Extract the [X, Y] coordinate from the center of the cell holding the provided text.  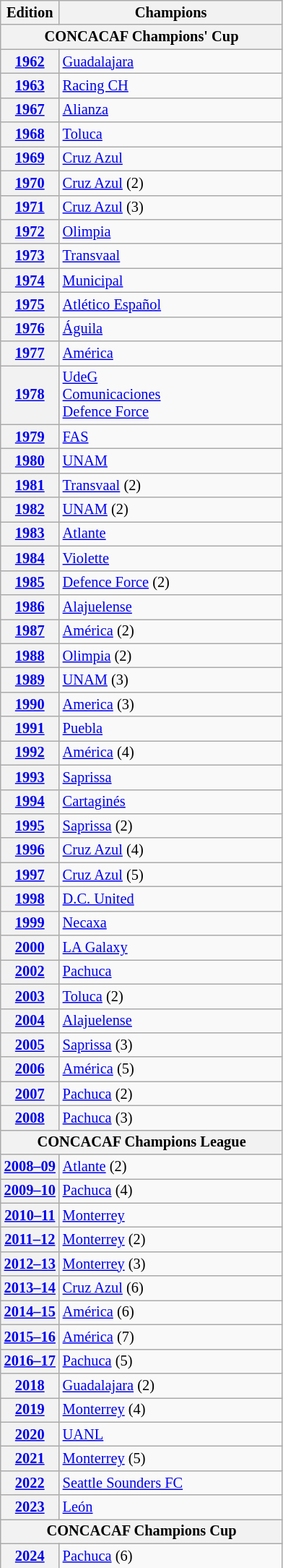
Pachuca (6) [171, 1556]
Transvaal (2) [171, 485]
1971 [30, 207]
1991 [30, 729]
1981 [30, 485]
América (5) [171, 1069]
América [171, 354]
León [171, 1507]
1993 [30, 777]
America (3) [171, 704]
Transvaal [171, 256]
1997 [30, 875]
Guadalajara [171, 61]
1963 [30, 85]
2014–15 [30, 1312]
Guadalajara (2) [171, 1385]
2019 [30, 1410]
Águila [171, 329]
1995 [30, 826]
1976 [30, 329]
América (2) [171, 631]
Toluca [171, 134]
1987 [30, 631]
2006 [30, 1069]
2008–09 [30, 1167]
Monterrey (4) [171, 1410]
Saprissa (3) [171, 1045]
2015–16 [30, 1337]
Racing CH [171, 85]
CONCACAF Champions' Cup [141, 37]
Puebla [171, 729]
Pachuca (3) [171, 1118]
Cartaginés [171, 802]
América (7) [171, 1337]
1968 [30, 134]
América (6) [171, 1312]
1973 [30, 256]
2009–10 [30, 1191]
Cruz Azul (3) [171, 207]
2012–13 [30, 1264]
1967 [30, 110]
Pachuca [171, 972]
1998 [30, 899]
Monterrey (5) [171, 1458]
1972 [30, 231]
Atlético Español [171, 304]
1978 [30, 395]
1974 [30, 280]
2010–11 [30, 1215]
Olimpia (2) [171, 656]
1982 [30, 510]
2004 [30, 1021]
Cruz Azul (4) [171, 850]
Cruz Azul (2) [171, 183]
1977 [30, 354]
Pachuca (4) [171, 1191]
1983 [30, 534]
1975 [30, 304]
1980 [30, 460]
Saprissa [171, 777]
Saprissa (2) [171, 826]
1990 [30, 704]
Defence Force (2) [171, 583]
Pachuca (2) [171, 1094]
LA Galaxy [171, 948]
Monterrey [171, 1215]
1992 [30, 753]
2003 [30, 996]
2013–14 [30, 1288]
1988 [30, 656]
América (4) [171, 753]
2020 [30, 1434]
Violette [171, 558]
2002 [30, 972]
UNAM (2) [171, 510]
1962 [30, 61]
Cruz Azul (5) [171, 875]
CONCACAF Champions Cup [141, 1531]
Necaxa [171, 923]
2018 [30, 1385]
Edition [30, 12]
UANL [171, 1434]
2021 [30, 1458]
1970 [30, 183]
UNAM [171, 460]
Monterrey (2) [171, 1240]
CONCACAF Champions League [141, 1142]
Pachuca (5) [171, 1361]
1969 [30, 158]
2000 [30, 948]
UNAM (3) [171, 680]
2011–12 [30, 1240]
Atlante (2) [171, 1167]
2024 [30, 1556]
1994 [30, 802]
D.C. United [171, 899]
Toluca (2) [171, 996]
Cruz Azul [171, 158]
1985 [30, 583]
2005 [30, 1045]
Olimpia [171, 231]
1989 [30, 680]
Seattle Sounders FC [171, 1483]
1984 [30, 558]
2007 [30, 1094]
2023 [30, 1507]
Atlante [171, 534]
2022 [30, 1483]
Champions [171, 12]
UdeG Comunicaciones Defence Force [171, 395]
1999 [30, 923]
Monterrey (3) [171, 1264]
1979 [30, 437]
1986 [30, 607]
Cruz Azul (6) [171, 1288]
2008 [30, 1118]
1996 [30, 850]
FAS [171, 437]
Municipal [171, 280]
Alianza [171, 110]
2016–17 [30, 1361]
